Provide the (x, y) coordinate of the cell's center where the given text is located.  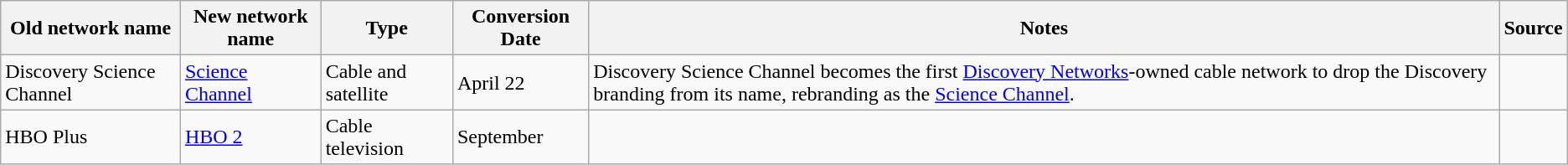
New network name (250, 28)
April 22 (520, 82)
HBO Plus (90, 137)
Discovery Science Channel (90, 82)
Old network name (90, 28)
September (520, 137)
Conversion Date (520, 28)
Source (1533, 28)
Science Channel (250, 82)
Cable television (387, 137)
Cable and satellite (387, 82)
Type (387, 28)
HBO 2 (250, 137)
Notes (1044, 28)
